For the text-containing cell, return its midpoint in (x, y) coordinate format. 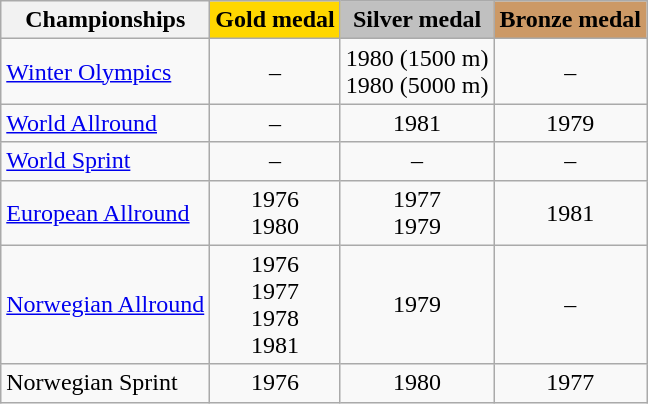
1980 (417, 383)
1980 (1500 m)1980 (5000 m) (417, 72)
World Allround (106, 123)
Championships (106, 20)
Winter Olympics (106, 72)
19771979 (417, 212)
Gold medal (275, 20)
European Allround (106, 212)
Norwegian Allround (106, 304)
19761980 (275, 212)
1976 (275, 383)
1976197719781981 (275, 304)
1977 (570, 383)
Norwegian Sprint (106, 383)
World Sprint (106, 161)
Bronze medal (570, 20)
Silver medal (417, 20)
